Pinpoint the cell where the given text exists, returning its [X, Y] midpoint coordinate. 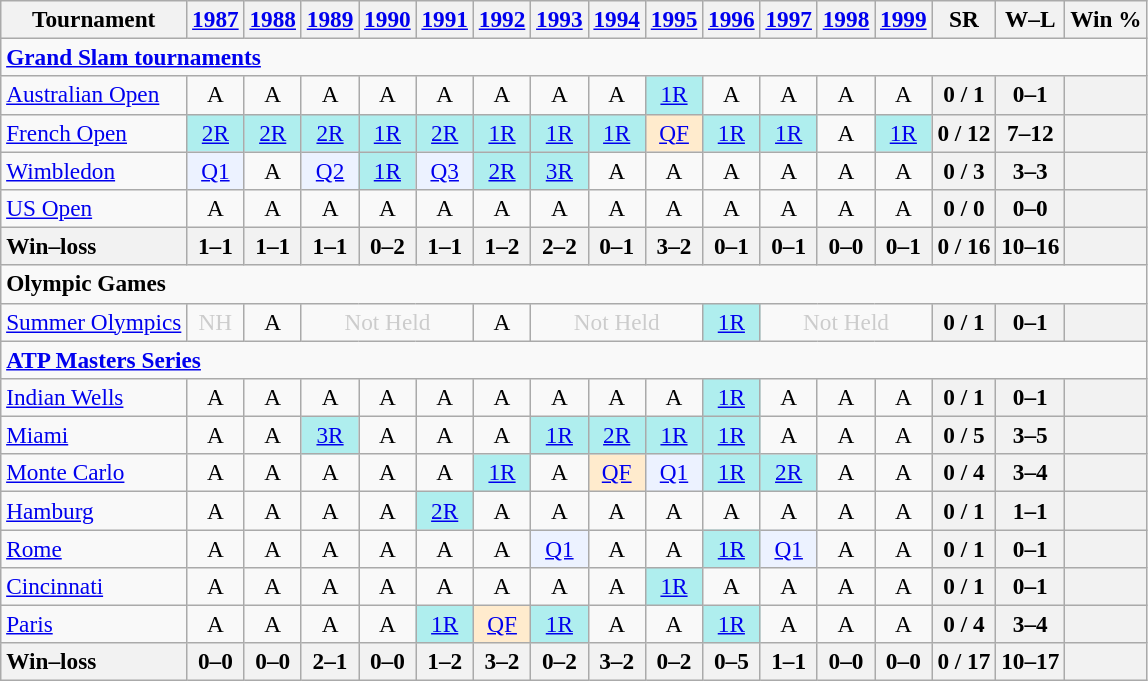
0 / 16 [964, 246]
1990 [388, 19]
1988 [272, 19]
1995 [674, 19]
0 / 0 [964, 208]
1992 [502, 19]
3–5 [1030, 435]
Q2 [330, 170]
Indian Wells [94, 397]
Olympic Games [574, 284]
NH [216, 322]
3–3 [1030, 170]
Grand Slam tournaments [574, 57]
Tournament [94, 19]
1998 [846, 19]
Q3 [444, 170]
French Open [94, 133]
Australian Open [94, 95]
1993 [560, 19]
ATP Masters Series [574, 359]
Paris [94, 624]
1987 [216, 19]
Monte Carlo [94, 473]
10–17 [1030, 662]
Miami [94, 435]
1994 [616, 19]
0 / 5 [964, 435]
7–12 [1030, 133]
Wimbledon [94, 170]
1996 [732, 19]
1999 [904, 19]
US Open [94, 208]
Hamburg [94, 510]
Summer Olympics [94, 322]
0–5 [732, 662]
0 / 12 [964, 133]
10–16 [1030, 246]
Rome [94, 548]
Cincinnati [94, 586]
SR [964, 19]
1997 [788, 19]
0 / 17 [964, 662]
2–1 [330, 662]
2–2 [560, 246]
Win % [1106, 19]
W–L [1030, 19]
1991 [444, 19]
0 / 3 [964, 170]
1989 [330, 19]
